Search for the cell housing the specified text and yield its (X, Y) center coordinate. 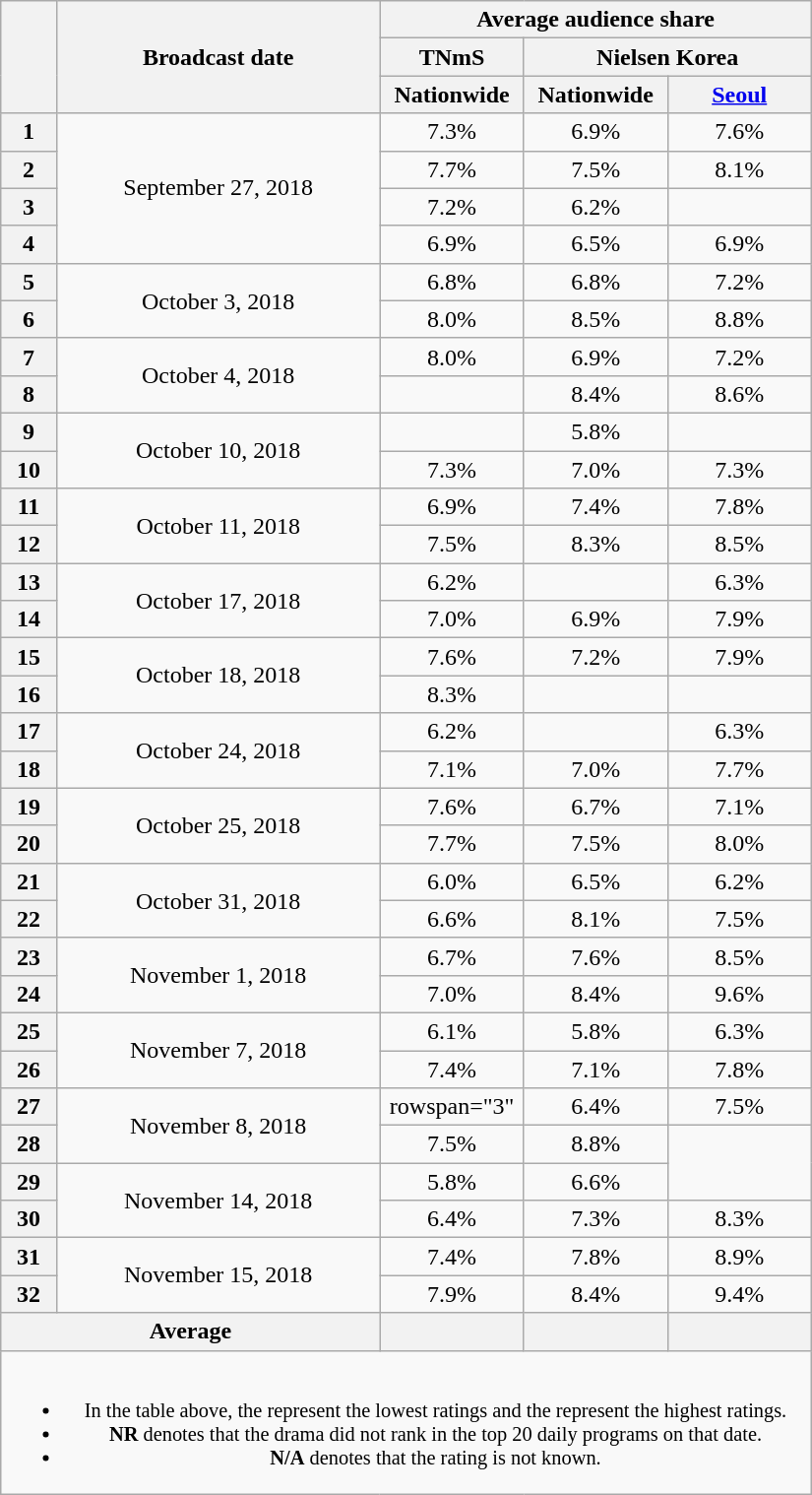
September 27, 2018 (219, 188)
26 (30, 1069)
3 (30, 207)
29 (30, 1182)
7 (30, 357)
October 17, 2018 (219, 601)
8.9% (739, 1257)
9.6% (739, 994)
Average (191, 1332)
rowspan="3" (452, 1107)
25 (30, 1031)
November 1, 2018 (219, 975)
27 (30, 1107)
October 24, 2018 (219, 750)
Nielsen Korea (667, 57)
November 8, 2018 (219, 1126)
20 (30, 844)
16 (30, 694)
30 (30, 1219)
4 (30, 244)
10 (30, 470)
22 (30, 919)
October 31, 2018 (219, 900)
6.1% (452, 1031)
5 (30, 282)
11 (30, 507)
2 (30, 169)
TNmS (452, 57)
November 15, 2018 (219, 1275)
9.4% (739, 1294)
15 (30, 657)
18 (30, 769)
6.0% (452, 881)
24 (30, 994)
October 3, 2018 (219, 300)
October 11, 2018 (219, 526)
Average audience share (595, 20)
31 (30, 1257)
32 (30, 1294)
8.6% (739, 394)
19 (30, 807)
October 10, 2018 (219, 450)
8 (30, 394)
17 (30, 732)
November 14, 2018 (219, 1201)
November 7, 2018 (219, 1050)
13 (30, 582)
14 (30, 619)
October 4, 2018 (219, 375)
28 (30, 1144)
1 (30, 132)
October 25, 2018 (219, 825)
12 (30, 545)
23 (30, 956)
21 (30, 881)
9 (30, 431)
Seoul (739, 95)
Broadcast date (219, 57)
October 18, 2018 (219, 676)
6 (30, 319)
